Return the [x, y] coordinate for the center point of the cell that contains the specified text.  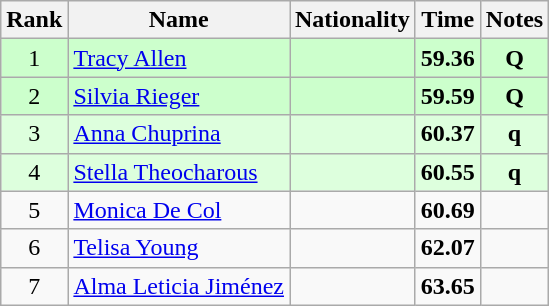
60.69 [448, 210]
Time [448, 20]
1 [34, 58]
59.59 [448, 96]
62.07 [448, 248]
Nationality [353, 20]
4 [34, 172]
63.65 [448, 286]
60.37 [448, 134]
5 [34, 210]
6 [34, 248]
Rank [34, 20]
7 [34, 286]
Stella Theocharous [179, 172]
60.55 [448, 172]
Notes [514, 20]
59.36 [448, 58]
Anna Chuprina [179, 134]
Monica De Col [179, 210]
Telisa Young [179, 248]
2 [34, 96]
Silvia Rieger [179, 96]
Alma Leticia Jiménez [179, 286]
Name [179, 20]
Tracy Allen [179, 58]
3 [34, 134]
